Return the [x, y] coordinate for the center point of the cell that contains the specified text.  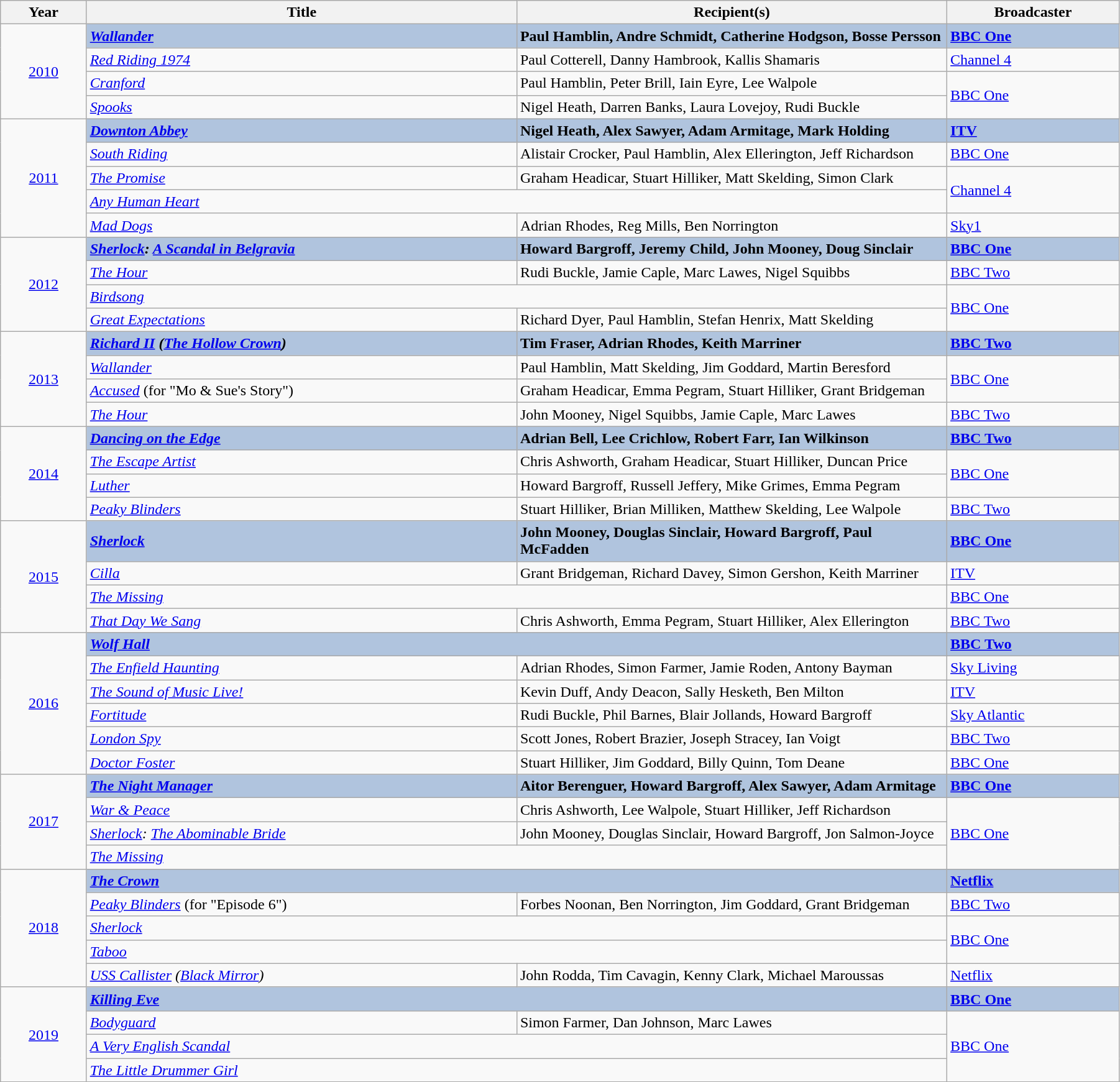
2016 [44, 703]
Howard Bargroff, Russell Jeffery, Mike Grimes, Emma Pegram [732, 485]
Graham Headicar, Stuart Hilliker, Matt Skelding, Simon Clark [732, 178]
Chris Ashworth, Emma Pegram, Stuart Hilliker, Alex Ellerington [732, 620]
2014 [44, 474]
Aitor Berenguer, Howard Bargroff, Alex Sawyer, Adam Armitage [732, 786]
Downton Abbey [301, 131]
Forbes Noonan, Ben Norrington, Jim Goddard, Grant Bridgeman [732, 904]
2010 [44, 71]
That Day We Sang [301, 620]
London Spy [301, 739]
John Rodda, Tim Cavagin, Kenny Clark, Michael Maroussas [732, 975]
The Little Drummer Girl [516, 1070]
Chris Ashworth, Lee Walpole, Stuart Hilliker, Jeff Richardson [732, 810]
Paul Cotterell, Danny Hambrook, Kallis Shamaris [732, 60]
Year [44, 12]
2019 [44, 1034]
Sky1 [1033, 225]
2012 [44, 284]
Cranford [301, 83]
The Crown [516, 881]
The Escape Artist [301, 462]
Any Human Heart [516, 201]
2013 [44, 379]
2018 [44, 928]
2011 [44, 178]
Paul Hamblin, Peter Brill, Iain Eyre, Lee Walpole [732, 83]
Paul Hamblin, Andre Schmidt, Catherine Hodgson, Bosse Persson [732, 36]
Stuart Hilliker, Jim Goddard, Billy Quinn, Tom Deane [732, 763]
Cilla [301, 573]
Richard II (The Hollow Crown) [301, 344]
The Enfield Haunting [301, 667]
Doctor Foster [301, 763]
Bodyguard [301, 1022]
Peaky Blinders [301, 509]
Accused (for "Mo & Sue's Story") [301, 391]
South Riding [301, 154]
Paul Hamblin, Matt Skelding, Jim Goddard, Martin Beresford [732, 367]
Tim Fraser, Adrian Rhodes, Keith Marriner [732, 344]
Dancing on the Edge [301, 438]
Nigel Heath, Alex Sawyer, Adam Armitage, Mark Holding [732, 131]
Graham Headicar, Emma Pegram, Stuart Hilliker, Grant Bridgeman [732, 391]
Stuart Hilliker, Brian Milliken, Matthew Skelding, Lee Walpole [732, 509]
Rudi Buckle, Jamie Caple, Marc Lawes, Nigel Squibbs [732, 272]
Recipient(s) [732, 12]
2015 [44, 577]
Killing Eve [516, 999]
John Mooney, Nigel Squibbs, Jamie Caple, Marc Lawes [732, 415]
Alistair Crocker, Paul Hamblin, Alex Ellerington, Jeff Richardson [732, 154]
A Very English Scandal [516, 1046]
Wolf Hall [516, 644]
Rudi Buckle, Phil Barnes, Blair Jollands, Howard Bargroff [732, 715]
Kevin Duff, Andy Deacon, Sally Hesketh, Ben Milton [732, 692]
Fortitude [301, 715]
Adrian Rhodes, Reg Mills, Ben Norrington [732, 225]
Mad Dogs [301, 225]
Red Riding 1974 [301, 60]
Scott Jones, Robert Brazier, Joseph Stracey, Ian Voigt [732, 739]
Taboo [516, 951]
Adrian Rhodes, Simon Farmer, Jamie Roden, Antony Bayman [732, 667]
The Sound of Music Live! [301, 692]
Birdsong [516, 296]
Sky Atlantic [1033, 715]
Luther [301, 485]
The Night Manager [301, 786]
The Promise [301, 178]
Adrian Bell, Lee Crichlow, Robert Farr, Ian Wilkinson [732, 438]
Sky Living [1033, 667]
Sherlock: A Scandal in Belgravia [301, 249]
USS Callister (Black Mirror) [301, 975]
Broadcaster [1033, 12]
War & Peace [301, 810]
Chris Ashworth, Graham Headicar, Stuart Hilliker, Duncan Price [732, 462]
Peaky Blinders (for "Episode 6") [301, 904]
Spooks [301, 107]
Howard Bargroff, Jeremy Child, John Mooney, Doug Sinclair [732, 249]
John Mooney, Douglas Sinclair, Howard Bargroff, Jon Salmon-Joyce [732, 833]
Great Expectations [301, 320]
Grant Bridgeman, Richard Davey, Simon Gershon, Keith Marriner [732, 573]
2017 [44, 822]
Sherlock: The Abominable Bride [301, 833]
Nigel Heath, Darren Banks, Laura Lovejoy, Rudi Buckle [732, 107]
John Mooney, Douglas Sinclair, Howard Bargroff, Paul McFadden [732, 541]
Simon Farmer, Dan Johnson, Marc Lawes [732, 1022]
Title [301, 12]
Richard Dyer, Paul Hamblin, Stefan Henrix, Matt Skelding [732, 320]
